Pinpoint the cell where the given text exists, returning its (x, y) midpoint coordinate. 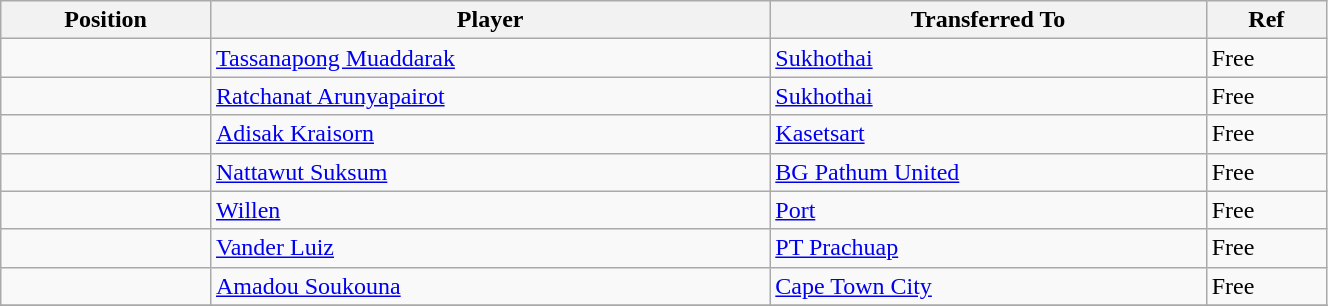
PT Prachuap (988, 248)
Willen (490, 210)
Position (106, 20)
Nattawut Suksum (490, 172)
BG Pathum United (988, 172)
Port (988, 210)
Ratchanat Arunyapairot (490, 96)
Transferred To (988, 20)
Adisak Kraisorn (490, 134)
Kasetsart (988, 134)
Ref (1266, 20)
Vander Luiz (490, 248)
Cape Town City (988, 286)
Player (490, 20)
Amadou Soukouna (490, 286)
Tassanapong Muaddarak (490, 58)
